Scan for the cell matching the given text and deliver its [x, y] coordinate at center. 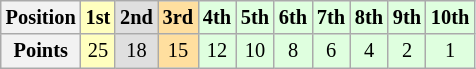
15 [178, 51]
12 [217, 51]
6 [331, 51]
6th [293, 17]
8 [293, 51]
10th [450, 17]
3rd [178, 17]
Points [41, 51]
2 [407, 51]
8th [369, 17]
18 [136, 51]
7th [331, 17]
25 [98, 51]
1 [450, 51]
4th [217, 17]
2nd [136, 17]
5th [255, 17]
9th [407, 17]
4 [369, 51]
1st [98, 17]
Position [41, 17]
10 [255, 51]
